For the text-containing cell, return its midpoint in (X, Y) coordinate format. 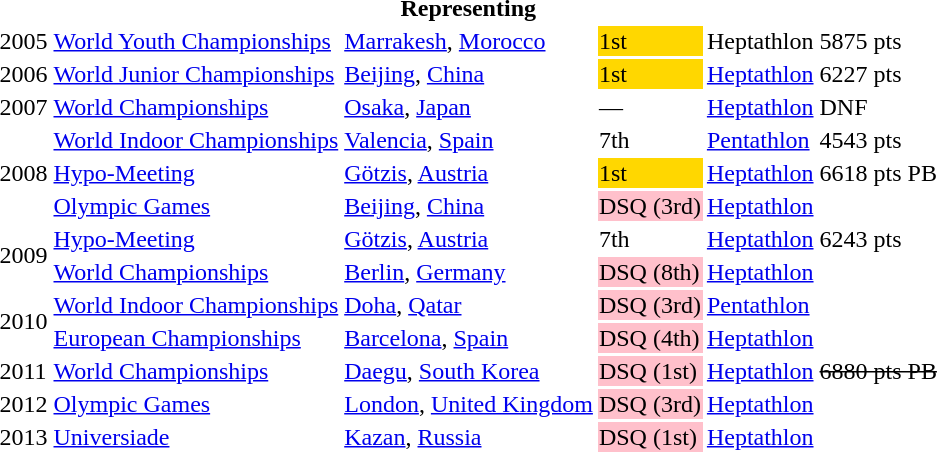
Daegu, South Korea (469, 371)
Barcelona, Spain (469, 338)
DSQ (8th) (650, 272)
Berlin, Germany (469, 272)
World Junior Championships (196, 74)
London, United Kingdom (469, 404)
Osaka, Japan (469, 107)
European Championships (196, 338)
Valencia, Spain (469, 140)
— (650, 107)
DSQ (4th) (650, 338)
World Youth Championships (196, 41)
Kazan, Russia (469, 437)
Universiade (196, 437)
Doha, Qatar (469, 305)
Marrakesh, Morocco (469, 41)
